Scan for the cell matching the given text and deliver its (x, y) coordinate at center. 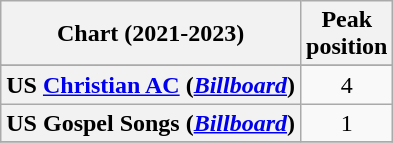
US Gospel Songs (Billboard) (151, 123)
Peakposition (347, 34)
4 (347, 85)
Chart (2021-2023) (151, 34)
US Christian AC (Billboard) (151, 85)
1 (347, 123)
